Provide the (X, Y) coordinate of the cell's center where the given text is located.  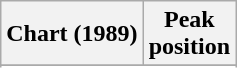
Peakposition (189, 34)
Chart (1989) (72, 34)
